Return (x, y) of the center of cell containing provided text 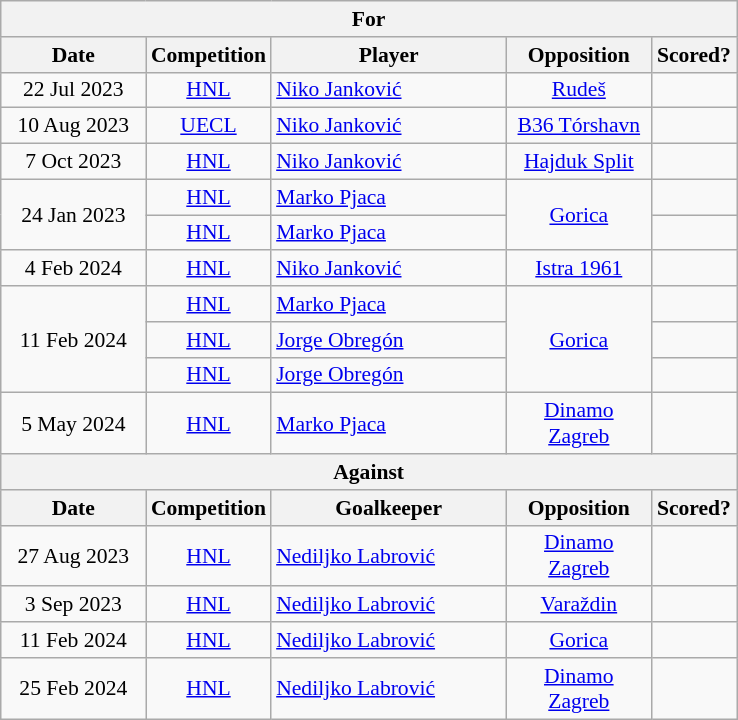
25 Feb 2024 (74, 688)
24 Jan 2023 (74, 214)
For (369, 19)
4 Feb 2024 (74, 269)
10 Aug 2023 (74, 126)
7 Oct 2023 (74, 162)
UECL (208, 126)
B36 Tórshavn (578, 126)
Istra 1961 (578, 269)
Goalkeeper (388, 508)
3 Sep 2023 (74, 605)
27 Aug 2023 (74, 556)
Rudeš (578, 90)
Varaždin (578, 605)
5 May 2024 (74, 424)
Player (388, 55)
Against (369, 472)
22 Jul 2023 (74, 90)
Hajduk Split (578, 162)
